From the cell containing the given text, extract its center point as [X, Y] coordinate. 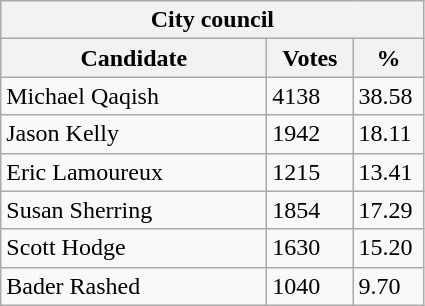
% [388, 58]
1040 [310, 286]
1215 [310, 172]
1854 [310, 210]
Jason Kelly [134, 134]
Scott Hodge [134, 248]
15.20 [388, 248]
Eric Lamoureux [134, 172]
Michael Qaqish [134, 96]
Susan Sherring [134, 210]
1630 [310, 248]
Candidate [134, 58]
4138 [310, 96]
City council [212, 20]
17.29 [388, 210]
1942 [310, 134]
38.58 [388, 96]
Bader Rashed [134, 286]
Votes [310, 58]
18.11 [388, 134]
13.41 [388, 172]
9.70 [388, 286]
